Return [X, Y] of the center of cell containing provided text 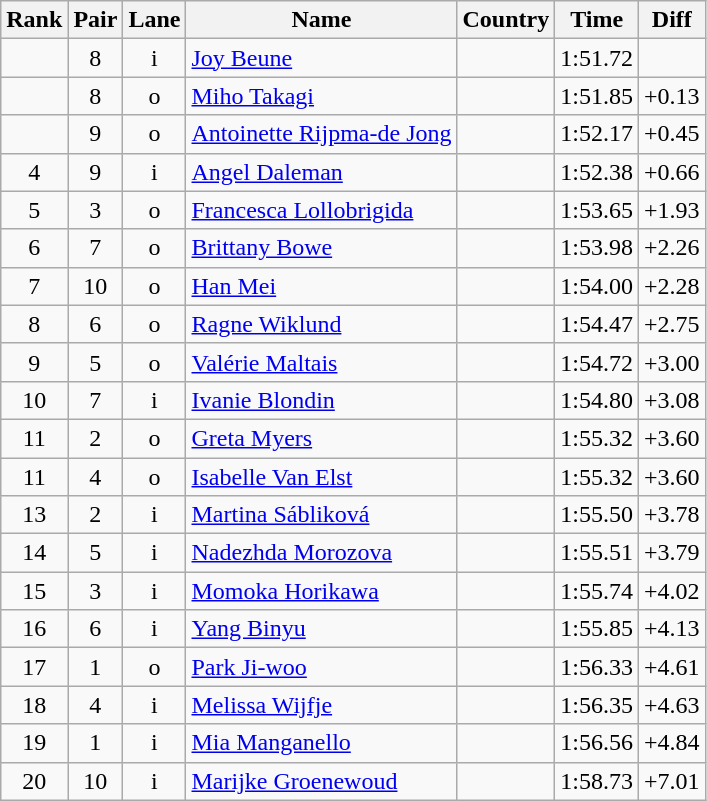
Martina Sábliková [322, 515]
Lane [154, 20]
1:55.51 [597, 553]
1:54.72 [597, 362]
Mia Manganello [322, 743]
+0.45 [672, 134]
Antoinette Rijpma-de Jong [322, 134]
Melissa Wijfje [322, 705]
1:51.72 [597, 58]
1:52.38 [597, 172]
1:55.85 [597, 629]
+3.00 [672, 362]
Rank [34, 20]
Miho Takagi [322, 96]
16 [34, 629]
Ragne Wiklund [322, 324]
+4.63 [672, 705]
Marijke Groenewoud [322, 781]
+3.08 [672, 400]
Pair [96, 20]
+3.79 [672, 553]
Diff [672, 20]
Joy Beune [322, 58]
1:52.17 [597, 134]
+1.93 [672, 210]
19 [34, 743]
1:53.65 [597, 210]
1:56.56 [597, 743]
Greta Myers [322, 438]
1:56.35 [597, 705]
17 [34, 667]
Momoka Horikawa [322, 591]
Angel Daleman [322, 172]
1:55.50 [597, 515]
1:54.80 [597, 400]
1:51.85 [597, 96]
+2.75 [672, 324]
+2.28 [672, 286]
+7.01 [672, 781]
1:54.47 [597, 324]
+4.13 [672, 629]
Country [506, 20]
Francesca Lollobrigida [322, 210]
18 [34, 705]
+2.26 [672, 248]
+4.84 [672, 743]
1:58.73 [597, 781]
Name [322, 20]
1:54.00 [597, 286]
Ivanie Blondin [322, 400]
Han Mei [322, 286]
Valérie Maltais [322, 362]
+0.66 [672, 172]
Brittany Bowe [322, 248]
Time [597, 20]
Nadezhda Morozova [322, 553]
+3.78 [672, 515]
15 [34, 591]
1:56.33 [597, 667]
1:55.74 [597, 591]
Yang Binyu [322, 629]
+4.61 [672, 667]
Isabelle Van Elst [322, 477]
Park Ji-woo [322, 667]
14 [34, 553]
+0.13 [672, 96]
20 [34, 781]
13 [34, 515]
1:53.98 [597, 248]
+4.02 [672, 591]
